Determine the (x, y) coordinate at the center of the cell enclosing the given text.  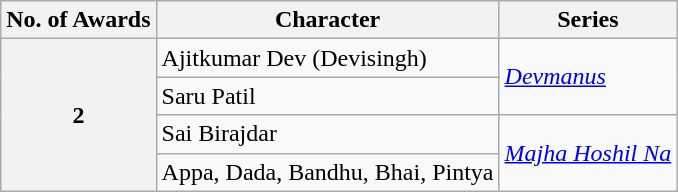
Saru Patil (328, 96)
2 (78, 115)
Appa, Dada, Bandhu, Bhai, Pintya (328, 172)
Character (328, 20)
Majha Hoshil Na (588, 153)
Devmanus (588, 77)
Series (588, 20)
Ajitkumar Dev (Devisingh) (328, 58)
No. of Awards (78, 20)
Sai Birajdar (328, 134)
